Extract the [X, Y] coordinate from the center of the cell holding the provided text.  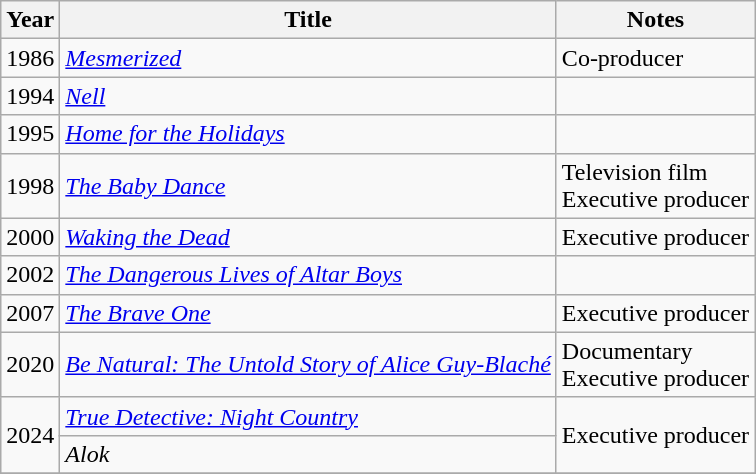
The Dangerous Lives of Altar Boys [308, 275]
Waking the Dead [308, 237]
2002 [30, 275]
The Brave One [308, 313]
Home for the Holidays [308, 134]
2020 [30, 364]
True Detective: Night Country [308, 416]
Nell [308, 96]
Mesmerized [308, 58]
1986 [30, 58]
2000 [30, 237]
Title [308, 20]
1994 [30, 96]
DocumentaryExecutive producer [655, 364]
1995 [30, 134]
2007 [30, 313]
Television filmExecutive producer [655, 186]
2024 [30, 435]
Alok [308, 454]
1998 [30, 186]
Co-producer [655, 58]
Year [30, 20]
Be Natural: The Untold Story of Alice Guy-Blaché [308, 364]
The Baby Dance [308, 186]
Notes [655, 20]
